Return the (x, y) coordinate for the center point of the cell that contains the specified text.  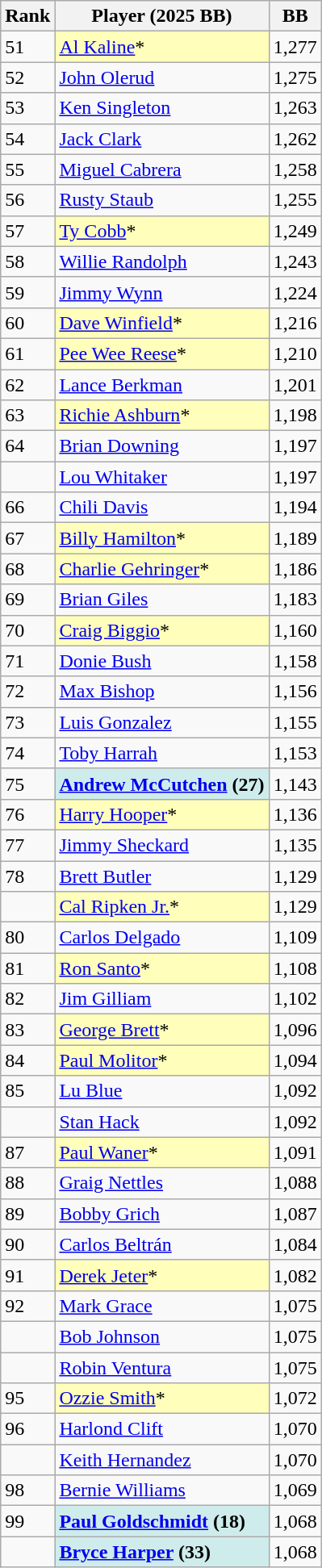
Player (2025 BB) (161, 16)
Chili Davis (161, 508)
1,096 (295, 1030)
Brett Butler (161, 876)
87 (27, 1152)
Lance Berkman (161, 385)
69 (27, 600)
Derek Jeter* (161, 1275)
1,224 (295, 292)
Andrew McCutchen (27) (161, 784)
1,109 (295, 938)
Craig Biggio* (161, 630)
Jim Gilliam (161, 999)
Al Kaline* (161, 47)
1,201 (295, 385)
Ty Cobb* (161, 231)
Lu Blue (161, 1091)
Luis Gonzalez (161, 722)
95 (27, 1399)
1,102 (295, 999)
Jimmy Sheckard (161, 845)
1,069 (295, 1491)
Keith Hernandez (161, 1460)
83 (27, 1030)
Max Bishop (161, 692)
91 (27, 1275)
Carlos Delgado (161, 938)
Rank (27, 16)
Dave Winfield* (161, 323)
1,262 (295, 139)
1,255 (295, 200)
59 (27, 292)
1,072 (295, 1399)
Pee Wee Reese* (161, 353)
1,153 (295, 753)
1,183 (295, 600)
89 (27, 1214)
74 (27, 753)
58 (27, 261)
1,275 (295, 77)
75 (27, 784)
1,258 (295, 169)
99 (27, 1521)
78 (27, 876)
1,094 (295, 1060)
54 (27, 139)
Charlie Gehringer* (161, 569)
1,108 (295, 968)
George Brett* (161, 1030)
52 (27, 77)
55 (27, 169)
71 (27, 661)
Richie Ashburn* (161, 416)
1,088 (295, 1183)
Rusty Staub (161, 200)
62 (27, 385)
51 (27, 47)
John Olerud (161, 77)
98 (27, 1491)
1,277 (295, 47)
1,263 (295, 108)
Ken Singleton (161, 108)
Cal Ripken Jr.* (161, 907)
Harry Hooper* (161, 814)
Brian Downing (161, 446)
88 (27, 1183)
1,136 (295, 814)
60 (27, 323)
Jack Clark (161, 139)
81 (27, 968)
1,210 (295, 353)
64 (27, 446)
1,198 (295, 416)
61 (27, 353)
76 (27, 814)
73 (27, 722)
Carlos Beltrán (161, 1244)
Jimmy Wynn (161, 292)
1,189 (295, 538)
96 (27, 1429)
Harlond Clift (161, 1429)
90 (27, 1244)
Bernie Williams (161, 1491)
1,087 (295, 1214)
1,194 (295, 508)
57 (27, 231)
Paul Waner* (161, 1152)
85 (27, 1091)
Miguel Cabrera (161, 169)
BB (295, 16)
1,186 (295, 569)
1,160 (295, 630)
67 (27, 538)
84 (27, 1060)
Ozzie Smith* (161, 1399)
1,084 (295, 1244)
70 (27, 630)
1,143 (295, 784)
1,216 (295, 323)
77 (27, 845)
68 (27, 569)
Billy Hamilton* (161, 538)
Graig Nettles (161, 1183)
Ron Santo* (161, 968)
82 (27, 999)
Bobby Grich (161, 1214)
Bryce Harper (33) (161, 1552)
53 (27, 108)
Toby Harrah (161, 753)
66 (27, 508)
1,091 (295, 1152)
1,243 (295, 261)
Robin Ventura (161, 1368)
Stan Hack (161, 1122)
92 (27, 1306)
1,135 (295, 845)
1,082 (295, 1275)
Donie Bush (161, 661)
56 (27, 200)
Lou Whitaker (161, 477)
1,156 (295, 692)
72 (27, 692)
Mark Grace (161, 1306)
1,158 (295, 661)
Bob Johnson (161, 1336)
Brian Giles (161, 600)
63 (27, 416)
1,155 (295, 722)
Paul Molitor* (161, 1060)
Willie Randolph (161, 261)
1,249 (295, 231)
Paul Goldschmidt (18) (161, 1521)
80 (27, 938)
